Return the (X, Y) coordinate for the center point of the cell that contains the specified text.  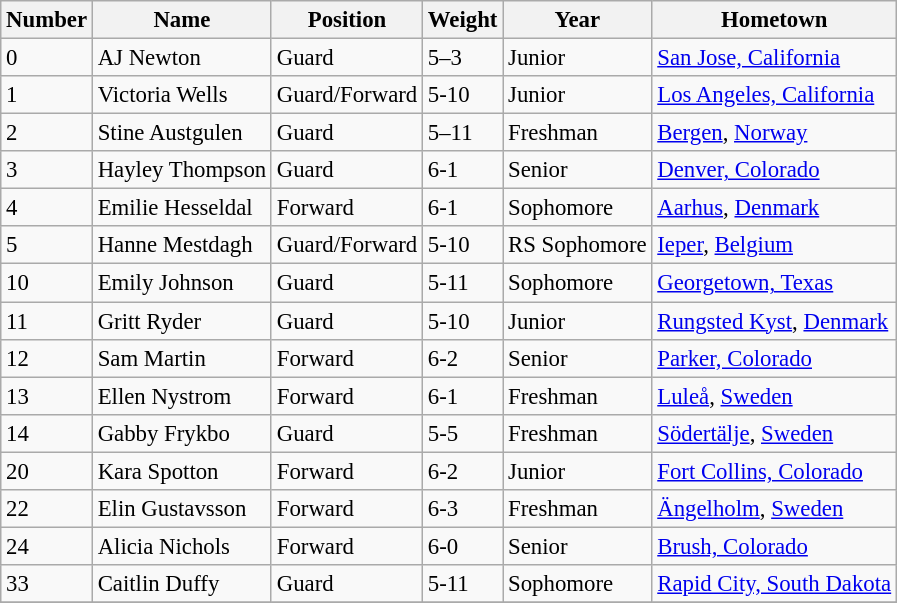
Los Angeles, California (774, 95)
Hayley Thompson (182, 170)
Emily Johnson (182, 283)
Rapid City, South Dakota (774, 584)
Elin Gustavsson (182, 509)
Ängelholm, Sweden (774, 509)
1 (47, 95)
Parker, Colorado (774, 358)
AJ Newton (182, 58)
22 (47, 509)
33 (47, 584)
Gritt Ryder (182, 321)
0 (47, 58)
Alicia Nichols (182, 546)
24 (47, 546)
Denver, Colorado (774, 170)
20 (47, 471)
Kara Spotton (182, 471)
Stine Austgulen (182, 133)
4 (47, 208)
Georgetown, Texas (774, 283)
2 (47, 133)
Ieper, Belgium (774, 245)
12 (47, 358)
3 (47, 170)
Sam Martin (182, 358)
Fort Collins, Colorado (774, 471)
Brush, Colorado (774, 546)
RS Sophomore (578, 245)
Aarhus, Denmark (774, 208)
Ellen Nystrom (182, 396)
Caitlin Duffy (182, 584)
5 (47, 245)
Victoria Wells (182, 95)
5-5 (463, 433)
Södertälje, Sweden (774, 433)
Hometown (774, 20)
6-3 (463, 509)
Weight (463, 20)
14 (47, 433)
10 (47, 283)
Position (346, 20)
Rungsted Kyst, Denmark (774, 321)
Gabby Frykbo (182, 433)
Number (47, 20)
6-0 (463, 546)
Emilie Hesseldal (182, 208)
Hanne Mestdagh (182, 245)
Luleå, Sweden (774, 396)
Bergen, Norway (774, 133)
13 (47, 396)
5–3 (463, 58)
11 (47, 321)
Year (578, 20)
San Jose, California (774, 58)
Name (182, 20)
5–11 (463, 133)
